Locate the cell with the specified text and output its (x, y) center coordinate. 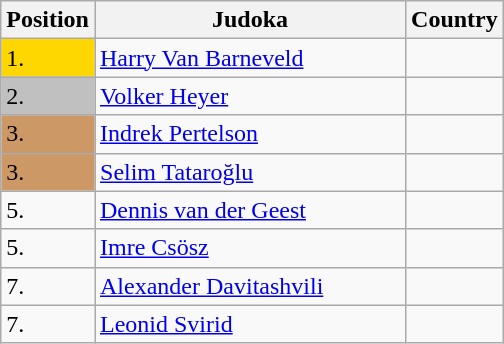
Indrek Pertelson (250, 134)
Alexander Davitashvili (250, 286)
Dennis van der Geest (250, 210)
Selim Tataroğlu (250, 172)
1. (48, 58)
Judoka (250, 20)
Volker Heyer (250, 96)
Harry Van Barneveld (250, 58)
Country (455, 20)
Position (48, 20)
Imre Csösz (250, 248)
Leonid Svirid (250, 324)
2. (48, 96)
